Scan for the cell matching the given text and deliver its [X, Y] coordinate at center. 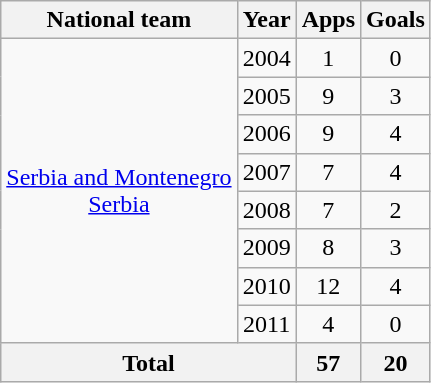
12 [328, 286]
2011 [266, 324]
2 [396, 210]
2010 [266, 286]
Goals [396, 20]
2008 [266, 210]
Apps [328, 20]
2009 [266, 248]
2006 [266, 134]
2005 [266, 96]
8 [328, 248]
1 [328, 58]
2007 [266, 172]
57 [328, 362]
Year [266, 20]
2004 [266, 58]
Serbia and MontenegroSerbia [119, 191]
Total [148, 362]
20 [396, 362]
National team [119, 20]
